Output the [X, Y] coordinate of the center of the cell containing the given text.  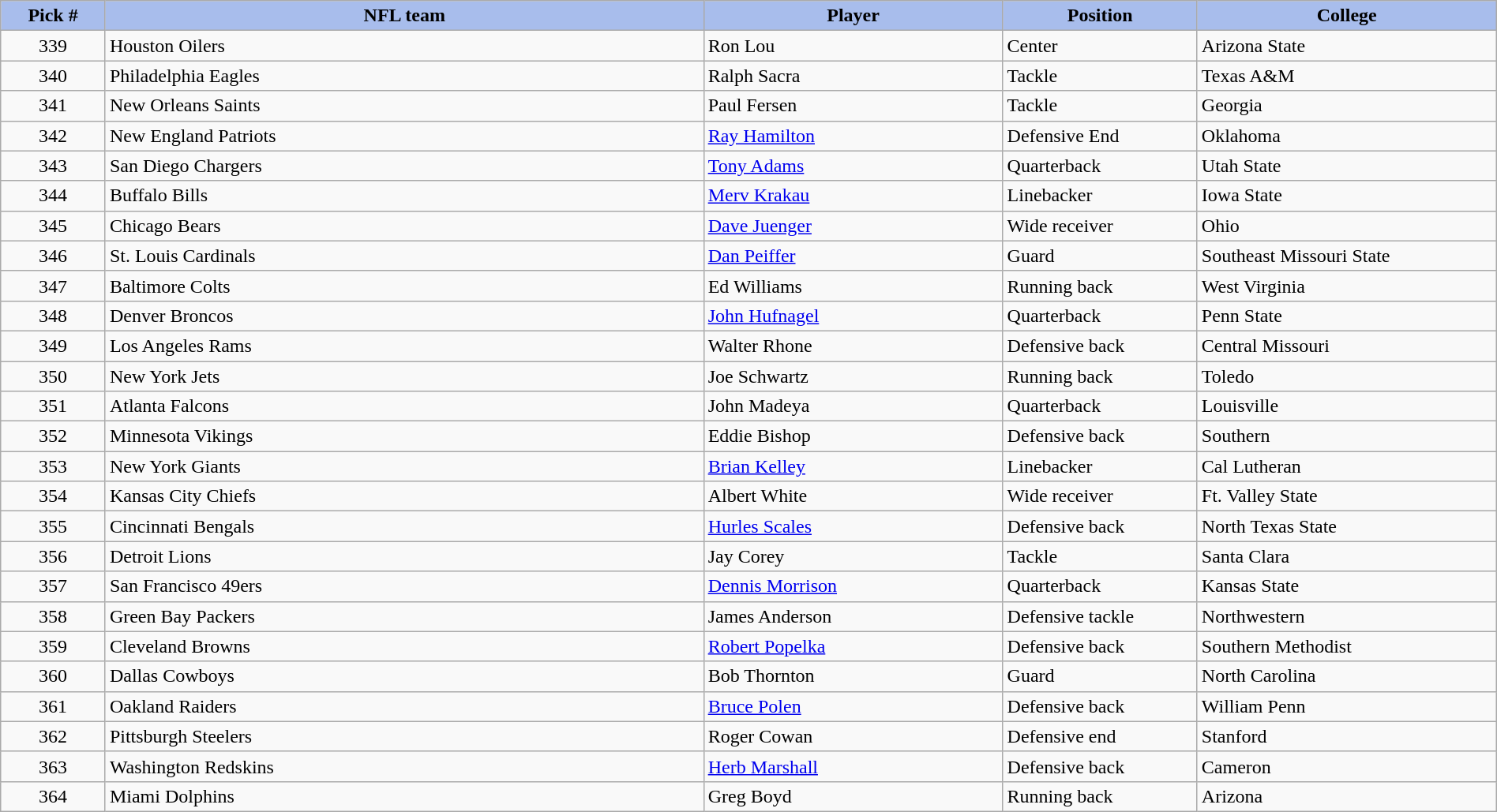
Atlanta Falcons [404, 406]
Detroit Lions [404, 556]
Arizona State [1347, 46]
Robert Popelka [853, 646]
353 [54, 466]
Dennis Morrison [853, 586]
360 [54, 676]
Dave Juenger [853, 226]
357 [54, 586]
354 [54, 496]
Penn State [1347, 316]
Southeast Missouri State [1347, 256]
Herb Marshall [853, 766]
Center [1100, 46]
James Anderson [853, 616]
Defensive End [1100, 136]
Ohio [1347, 226]
San Francisco 49ers [404, 586]
Defensive end [1100, 736]
340 [54, 76]
Utah State [1347, 166]
Oakland Raiders [404, 706]
Ralph Sacra [853, 76]
344 [54, 196]
Denver Broncos [404, 316]
Georgia [1347, 106]
Philadelphia Eagles [404, 76]
Cameron [1347, 766]
Dallas Cowboys [404, 676]
Player [853, 16]
Pick # [54, 16]
Baltimore Colts [404, 286]
Defensive tackle [1100, 616]
Northwestern [1347, 616]
Roger Cowan [853, 736]
347 [54, 286]
North Carolina [1347, 676]
Iowa State [1347, 196]
362 [54, 736]
339 [54, 46]
Miami Dolphins [404, 796]
Green Bay Packers [404, 616]
Oklahoma [1347, 136]
St. Louis Cardinals [404, 256]
New York Giants [404, 466]
Houston Oilers [404, 46]
New Orleans Saints [404, 106]
Bob Thornton [853, 676]
Greg Boyd [853, 796]
342 [54, 136]
Central Missouri [1347, 346]
350 [54, 376]
Kansas City Chiefs [404, 496]
355 [54, 526]
NFL team [404, 16]
Merv Krakau [853, 196]
343 [54, 166]
Tony Adams [853, 166]
John Madeya [853, 406]
Stanford [1347, 736]
359 [54, 646]
Ft. Valley State [1347, 496]
Jay Corey [853, 556]
349 [54, 346]
Pittsburgh Steelers [404, 736]
College [1347, 16]
Santa Clara [1347, 556]
346 [54, 256]
Joe Schwartz [853, 376]
Dan Peiffer [853, 256]
341 [54, 106]
Ray Hamilton [853, 136]
West Virginia [1347, 286]
Cincinnati Bengals [404, 526]
Ed Williams [853, 286]
New England Patriots [404, 136]
Texas A&M [1347, 76]
Position [1100, 16]
Chicago Bears [404, 226]
Washington Redskins [404, 766]
Southern Methodist [1347, 646]
Hurles Scales [853, 526]
351 [54, 406]
361 [54, 706]
John Hufnagel [853, 316]
Buffalo Bills [404, 196]
North Texas State [1347, 526]
358 [54, 616]
345 [54, 226]
363 [54, 766]
Kansas State [1347, 586]
356 [54, 556]
Los Angeles Rams [404, 346]
Louisville [1347, 406]
Walter Rhone [853, 346]
Minnesota Vikings [404, 436]
Albert White [853, 496]
Cal Lutheran [1347, 466]
Brian Kelley [853, 466]
New York Jets [404, 376]
Paul Fersen [853, 106]
William Penn [1347, 706]
348 [54, 316]
San Diego Chargers [404, 166]
Ron Lou [853, 46]
352 [54, 436]
Eddie Bishop [853, 436]
Bruce Polen [853, 706]
Southern [1347, 436]
Toledo [1347, 376]
Arizona [1347, 796]
364 [54, 796]
Cleveland Browns [404, 646]
